Identify which cell holds the provided text, then report its [X, Y] central coordinate. 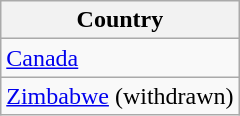
Zimbabwe (withdrawn) [120, 96]
Country [120, 20]
Canada [120, 58]
